Return (x, y) of the center of cell containing provided text 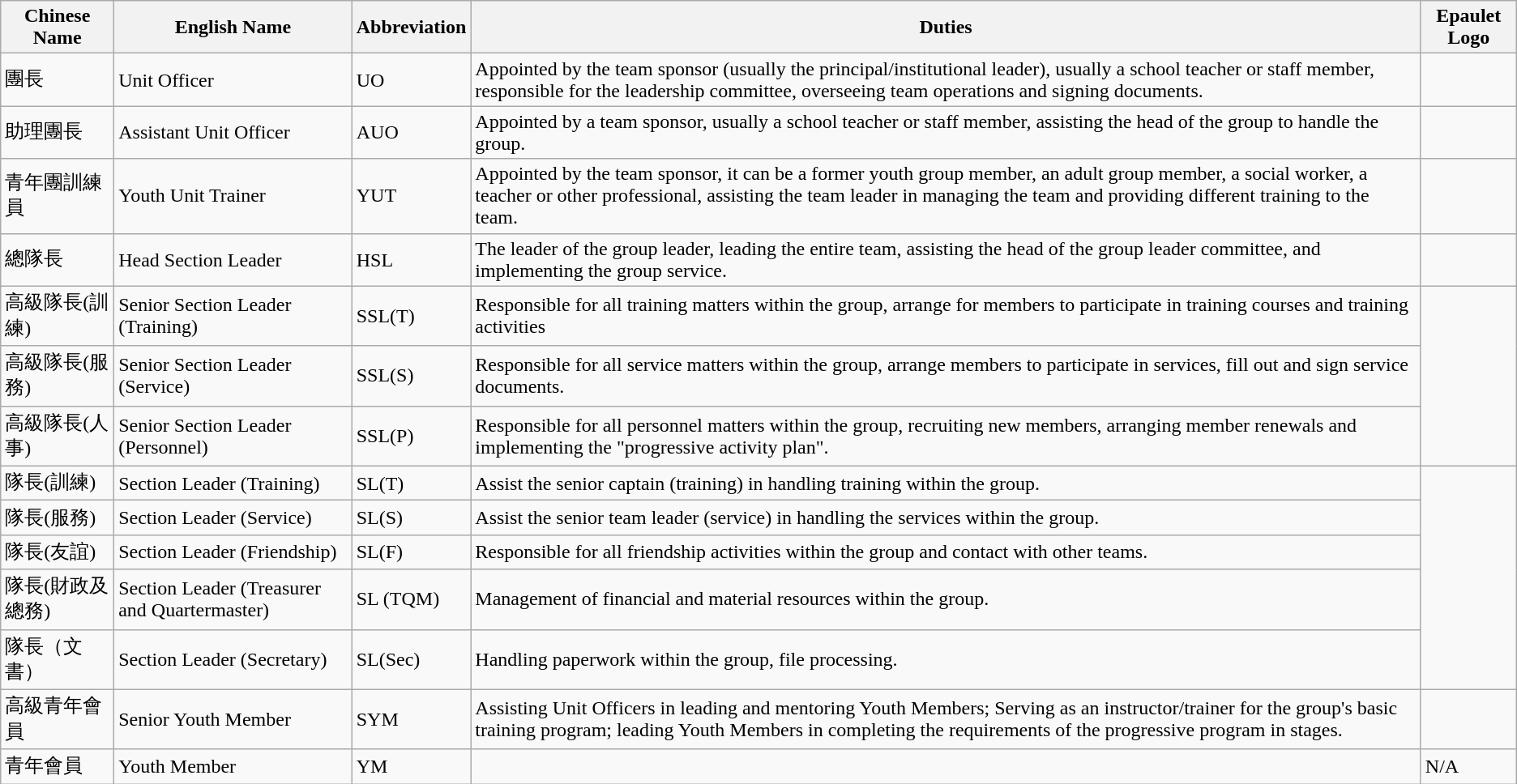
Senior Youth Member (233, 719)
Responsible for all friendship activities within the group and contact with other teams. (946, 552)
隊長（文書） (58, 659)
Youth Member (233, 766)
Management of financial and material resources within the group. (946, 599)
Assist the senior team leader (service) in handling the services within the group. (946, 518)
Senior Section Leader (Training) (233, 316)
Section Leader (Service) (233, 518)
Youth Unit Trainer (233, 196)
Section Leader (Secretary) (233, 659)
N/A (1468, 766)
Senior Section Leader (Service) (233, 376)
AUO (412, 133)
SSL(P) (412, 436)
Section Leader (Training) (233, 483)
青年團訓練員 (58, 196)
Handling paperwork within the group, file processing. (946, 659)
SL (TQM) (412, 599)
助理團長 (58, 133)
高級隊長(人事) (58, 436)
English Name (233, 28)
YM (412, 766)
YUT (412, 196)
高級隊長(服務) (58, 376)
Responsible for all training matters within the group, arrange for members to participate in training courses and training activities (946, 316)
Abbreviation (412, 28)
The leader of the group leader, leading the entire team, assisting the head of the group leader committee, and implementing the group service. (946, 259)
隊長(友誼) (58, 552)
Epaulet Logo (1468, 28)
SYM (412, 719)
Assistant Unit Officer (233, 133)
Section Leader (Friendship) (233, 552)
SSL(S) (412, 376)
SL(S) (412, 518)
團長 (58, 79)
隊長(服務) (58, 518)
高級隊長(訓練) (58, 316)
Duties (946, 28)
隊長(財政及總務) (58, 599)
SL(Sec) (412, 659)
Unit Officer (233, 79)
Assist the senior captain (training) in handling training within the group. (946, 483)
青年會員 (58, 766)
Section Leader (Treasurer and Quartermaster) (233, 599)
Senior Section Leader (Personnel) (233, 436)
總隊長 (58, 259)
隊長(訓練) (58, 483)
Head Section Leader (233, 259)
Chinese Name (58, 28)
高級青年會員 (58, 719)
Responsible for all service matters within the group, arrange members to participate in services, fill out and sign service documents. (946, 376)
HSL (412, 259)
UO (412, 79)
Appointed by a team sponsor, usually a school teacher or staff member, assisting the head of the group to handle the group. (946, 133)
SL(T) (412, 483)
SL(F) (412, 552)
SSL(T) (412, 316)
